Provide the (X, Y) coordinate of the cell's center where the given text is located.  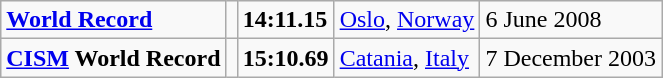
14:11.15 (286, 20)
6 June 2008 (571, 20)
CISM World Record (114, 58)
7 December 2003 (571, 58)
15:10.69 (286, 58)
World Record (114, 20)
Oslo, Norway (407, 20)
Catania, Italy (407, 58)
